For the text-containing cell, return its midpoint in [X, Y] coordinate format. 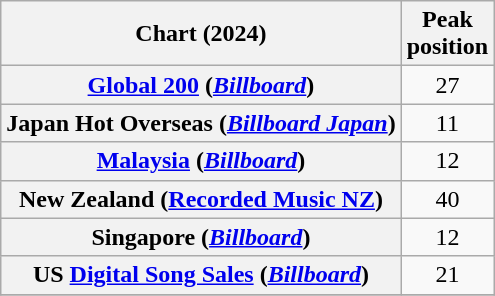
Malaysia (Billboard) [201, 161]
11 [447, 123]
New Zealand (Recorded Music NZ) [201, 199]
US Digital Song Sales (Billboard) [201, 275]
21 [447, 275]
Global 200 (Billboard) [201, 85]
Chart (2024) [201, 34]
Japan Hot Overseas (Billboard Japan) [201, 123]
27 [447, 85]
40 [447, 199]
Singapore (Billboard) [201, 237]
Peakposition [447, 34]
